Output the (X, Y) coordinate of the center of the cell containing the given text.  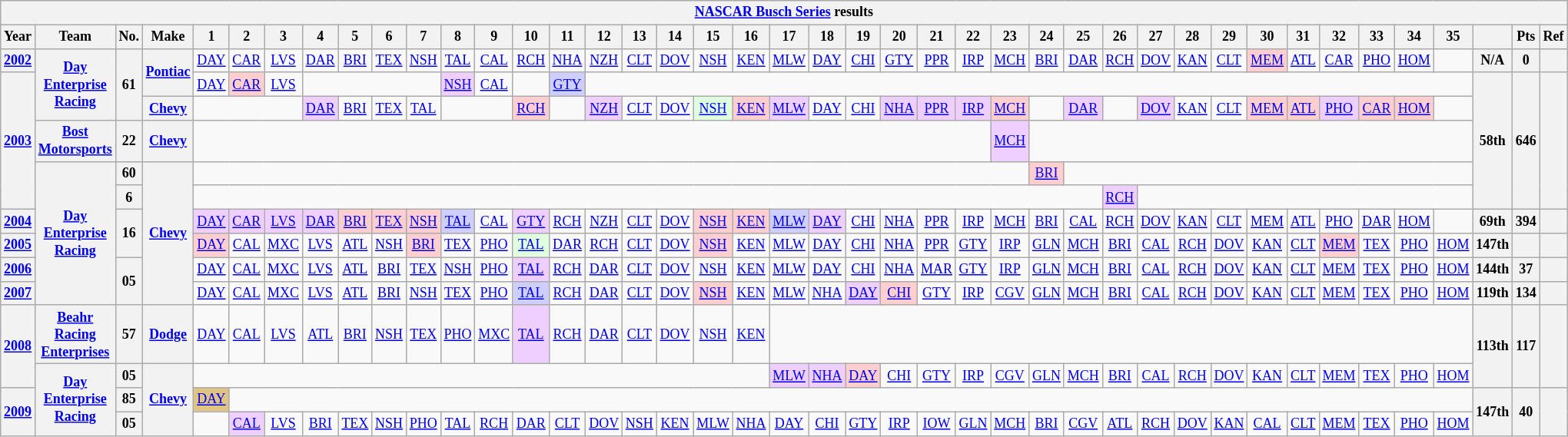
134 (1526, 293)
28 (1192, 37)
5 (355, 37)
No. (129, 37)
30 (1267, 37)
37 (1526, 269)
9 (494, 37)
18 (827, 37)
34 (1414, 37)
646 (1526, 141)
21 (937, 37)
Make (168, 37)
Ref (1553, 37)
24 (1047, 37)
1 (211, 37)
2009 (18, 412)
35 (1453, 37)
2002 (18, 60)
Team (75, 37)
4 (320, 37)
85 (129, 399)
27 (1156, 37)
69th (1493, 221)
26 (1120, 37)
144th (1493, 269)
IOW (937, 424)
2004 (18, 221)
2003 (18, 141)
3 (284, 37)
0 (1526, 60)
60 (129, 174)
33 (1377, 37)
119th (1493, 293)
17 (789, 37)
Bost Motorsports (75, 141)
31 (1303, 37)
394 (1526, 221)
23 (1010, 37)
57 (129, 334)
20 (899, 37)
58th (1493, 141)
10 (530, 37)
29 (1229, 37)
15 (713, 37)
Year (18, 37)
Pts (1526, 37)
7 (423, 37)
Dodge (168, 334)
2008 (18, 346)
25 (1083, 37)
117 (1526, 346)
14 (675, 37)
12 (604, 37)
MAR (937, 269)
8 (458, 37)
13 (639, 37)
2005 (18, 246)
19 (863, 37)
Pontiac (168, 72)
2007 (18, 293)
40 (1526, 412)
NASCAR Busch Series results (784, 12)
2006 (18, 269)
11 (567, 37)
2 (247, 37)
61 (129, 84)
Beahr Racing Enterprises (75, 334)
113th (1493, 346)
N/A (1493, 60)
32 (1339, 37)
